For the text-containing cell, return its midpoint in [X, Y] coordinate format. 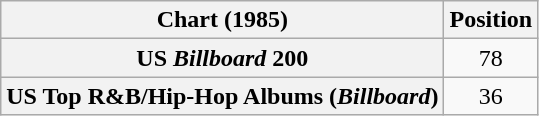
36 [491, 96]
US Billboard 200 [222, 58]
Position [491, 20]
US Top R&B/Hip-Hop Albums (Billboard) [222, 96]
Chart (1985) [222, 20]
78 [491, 58]
